Extract the [x, y] coordinate from the center of the cell holding the provided text.  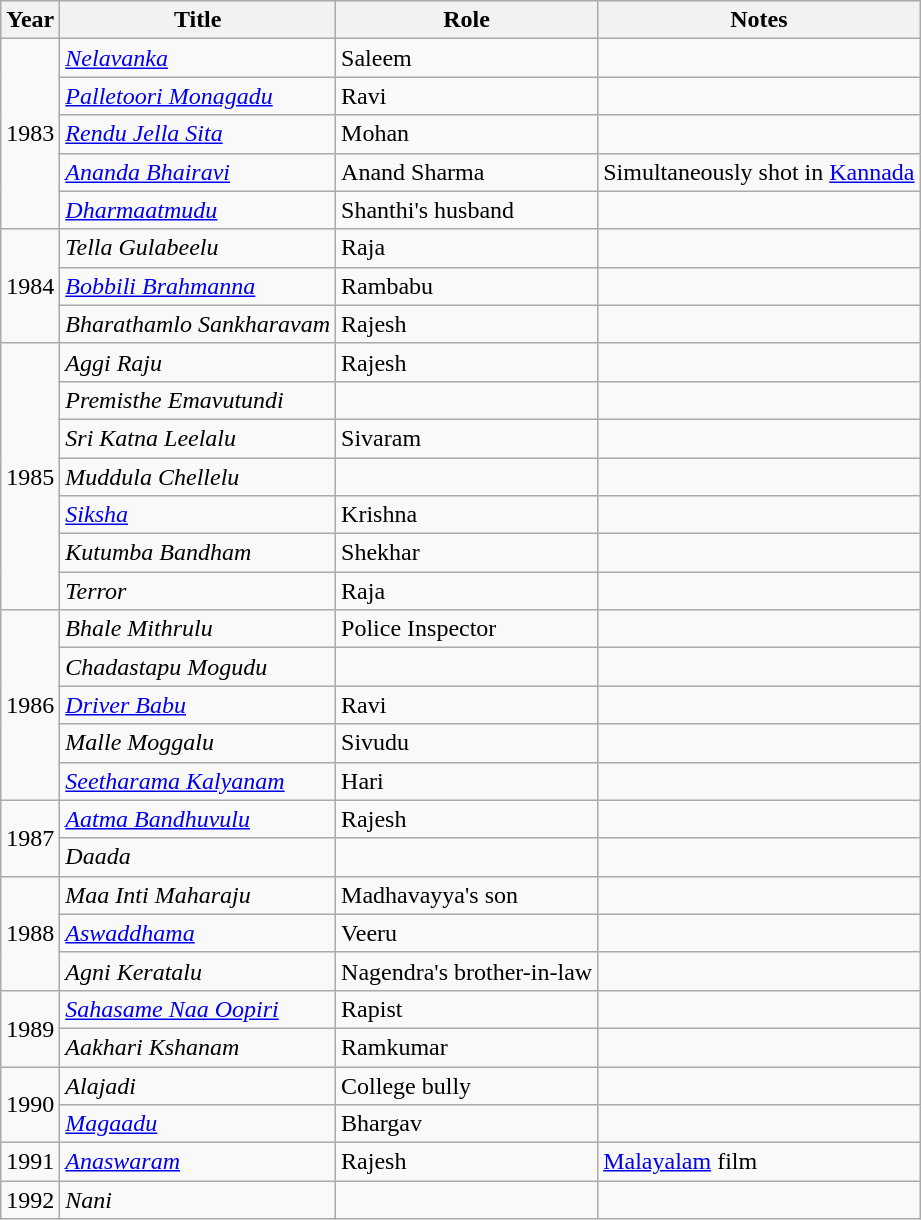
1987 [30, 838]
Tella Gulabeelu [198, 248]
Anaswaram [198, 1162]
1989 [30, 1028]
Aatma Bandhuvulu [198, 819]
Rambabu [467, 286]
Bobbili Brahmanna [198, 286]
Daada [198, 857]
Siksha [198, 515]
Premisthe Emavutundi [198, 400]
Aswaddhama [198, 933]
1984 [30, 286]
Bhargav [467, 1124]
Veeru [467, 933]
Simultaneously shot in Kannada [759, 172]
1992 [30, 1200]
1990 [30, 1104]
Bhale Mithrulu [198, 629]
Maa Inti Maharaju [198, 895]
Terror [198, 591]
1988 [30, 933]
College bully [467, 1085]
Alajadi [198, 1085]
Nelavanka [198, 58]
Magaadu [198, 1124]
Malle Moggalu [198, 743]
Sahasame Naa Oopiri [198, 1009]
Kutumba Bandham [198, 553]
Sri Katna Leelalu [198, 438]
Palletoori Monagadu [198, 96]
Sivaram [467, 438]
Chadastapu Mogudu [198, 667]
Agni Keratalu [198, 971]
Sivudu [467, 743]
Bharathamlo Sankharavam [198, 324]
Krishna [467, 515]
Dharmaatmudu [198, 210]
Title [198, 20]
Notes [759, 20]
Madhavayya's son [467, 895]
Role [467, 20]
Driver Babu [198, 705]
Nani [198, 1200]
1983 [30, 134]
Hari [467, 781]
1985 [30, 476]
Shanthi's husband [467, 210]
Police Inspector [467, 629]
Ananda Bhairavi [198, 172]
Anand Sharma [467, 172]
Nagendra's brother-in-law [467, 971]
Aggi Raju [198, 362]
1991 [30, 1162]
Saleem [467, 58]
Rendu Jella Sita [198, 134]
Shekhar [467, 553]
Seetharama Kalyanam [198, 781]
Aakhari Kshanam [198, 1047]
Ramkumar [467, 1047]
Muddula Chellelu [198, 477]
Year [30, 20]
Malayalam film [759, 1162]
Mohan [467, 134]
Rapist [467, 1009]
1986 [30, 705]
